For the text-containing cell, return its midpoint in [x, y] coordinate format. 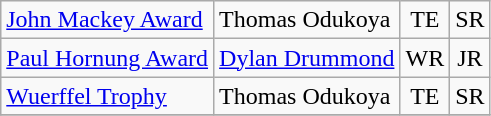
WR [425, 58]
JR [470, 58]
John Mackey Award [108, 20]
Dylan Drummond [307, 58]
Wuerffel Trophy [108, 96]
Paul Hornung Award [108, 58]
